For the text-containing cell, return its midpoint in (x, y) coordinate format. 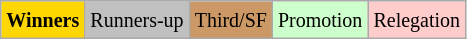
Promotion (320, 20)
Relegation (417, 20)
Winners (43, 20)
Runners-up (137, 20)
Third/SF (230, 20)
